Locate the cell with the specified text and output its [X, Y] center coordinate. 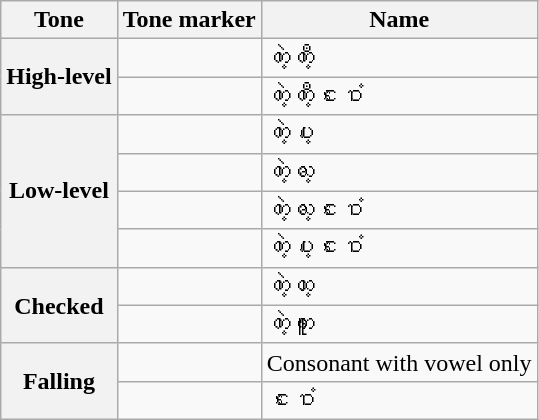
ကဲၪ့ထၪ့ [399, 286]
Name [399, 20]
Low-level [59, 191]
ကဲၪ့ပ့ၪငၭၥံၫ [399, 248]
ကဲၪ့ကူၭ [399, 324]
ကဲၪ့လၩ့ [399, 172]
Checked [59, 305]
ငၭၥံၫ [399, 400]
Consonant with vowel only [399, 362]
High-level [59, 77]
ကဲၪ့လၩ့ငၭၥံၫ [399, 210]
Falling [59, 381]
Tone [59, 20]
ကဲၪ့ကီၪ့ငၭၥံၫ [399, 96]
Tone marker [189, 20]
ကဲၪ့ပ့ၪ [399, 134]
ကဲၪ့ကီၪ့ [399, 58]
